Search for the cell housing the specified text and yield its (X, Y) center coordinate. 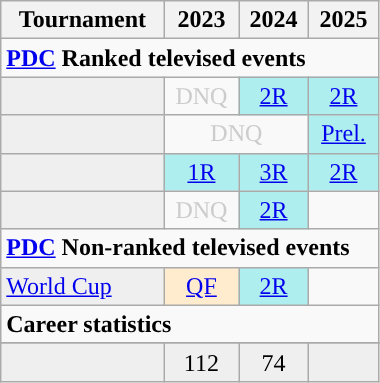
2025 (344, 20)
PDC Non-ranked televised events (190, 248)
74 (274, 362)
PDC Ranked televised events (190, 58)
1R (202, 172)
112 (202, 362)
QF (202, 286)
World Cup (82, 286)
2024 (274, 20)
Prel. (344, 134)
Tournament (82, 20)
Career statistics (190, 324)
2023 (202, 20)
3R (274, 172)
